Scan for the cell matching the given text and deliver its [X, Y] coordinate at center. 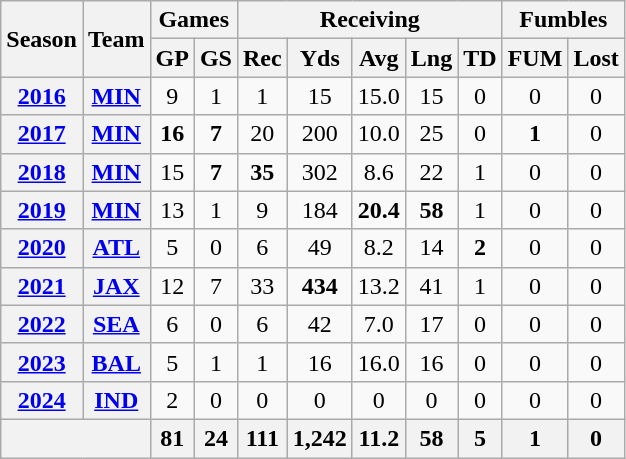
Avg [378, 58]
IND [116, 400]
200 [320, 134]
41 [431, 286]
ATL [116, 248]
13.2 [378, 286]
33 [262, 286]
Receiving [370, 20]
17 [431, 324]
2020 [42, 248]
JAX [116, 286]
25 [431, 134]
12 [172, 286]
14 [431, 248]
302 [320, 172]
42 [320, 324]
35 [262, 172]
Yds [320, 58]
Fumbles [563, 20]
10.0 [378, 134]
Lost [596, 58]
434 [320, 286]
Team [116, 39]
2017 [42, 134]
SEA [116, 324]
BAL [116, 362]
81 [172, 438]
2024 [42, 400]
2019 [42, 210]
20 [262, 134]
Season [42, 39]
2016 [42, 96]
Games [194, 20]
Lng [431, 58]
1,242 [320, 438]
FUM [535, 58]
2018 [42, 172]
8.6 [378, 172]
20.4 [378, 210]
24 [216, 438]
GP [172, 58]
7.0 [378, 324]
11.2 [378, 438]
Rec [262, 58]
2023 [42, 362]
15.0 [378, 96]
GS [216, 58]
49 [320, 248]
22 [431, 172]
2022 [42, 324]
184 [320, 210]
2021 [42, 286]
8.2 [378, 248]
16.0 [378, 362]
13 [172, 210]
TD [480, 58]
111 [262, 438]
